Return [X, Y] of the center of cell containing provided text 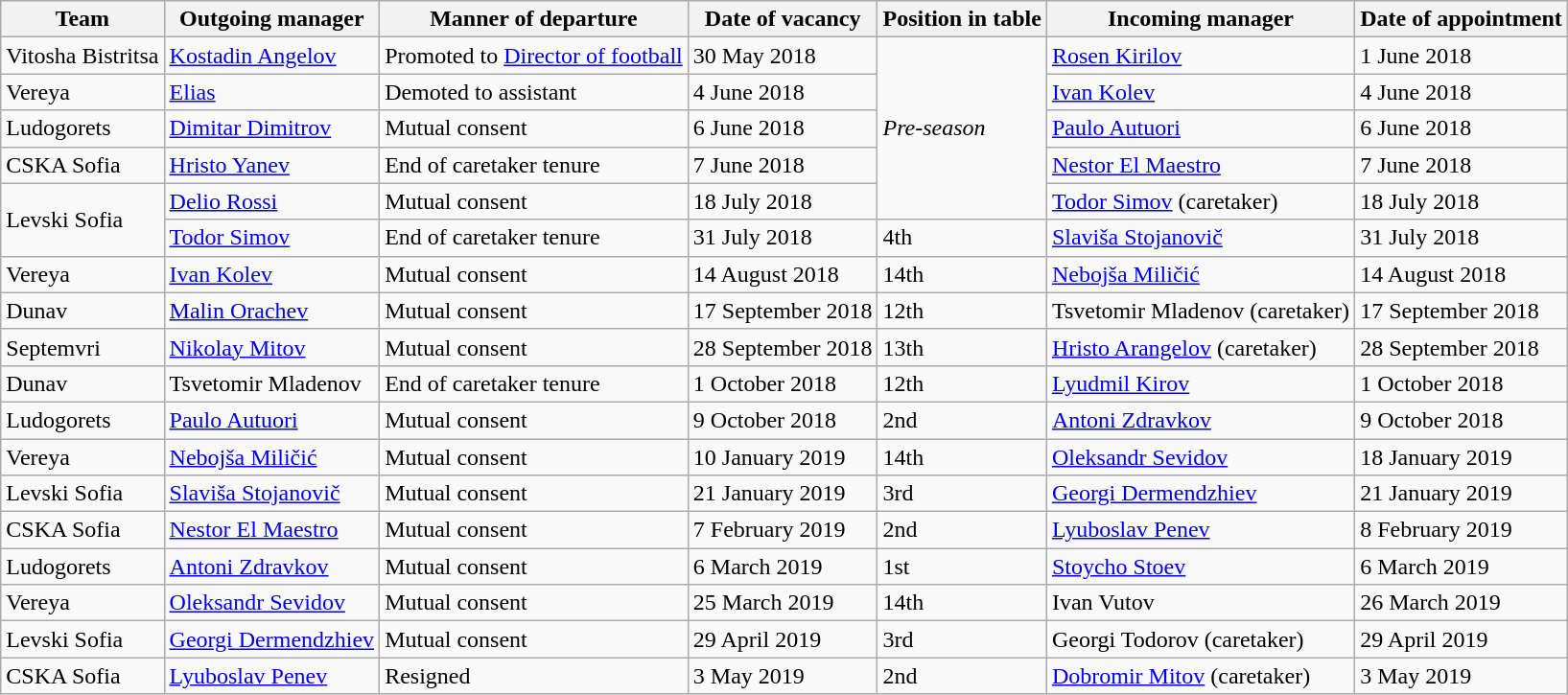
Incoming manager [1201, 19]
Resigned [534, 676]
Malin Orachev [272, 311]
Team [82, 19]
Dobromir Mitov (caretaker) [1201, 676]
Tsvetomir Mladenov (caretaker) [1201, 311]
Promoted to Director of football [534, 56]
Nikolay Mitov [272, 347]
Septemvri [82, 347]
4th [962, 238]
Date of appointment [1462, 19]
26 March 2019 [1462, 603]
Tsvetomir Mladenov [272, 383]
7 February 2019 [783, 530]
18 January 2019 [1462, 457]
Kostadin Angelov [272, 56]
Manner of departure [534, 19]
10 January 2019 [783, 457]
1st [962, 567]
Elias [272, 92]
Position in table [962, 19]
Demoted to assistant [534, 92]
Lyudmil Kirov [1201, 383]
8 February 2019 [1462, 530]
Pre-season [962, 128]
Delio Rossi [272, 201]
Vitosha Bistritsa [82, 56]
Dimitar Dimitrov [272, 128]
Ivan Vutov [1201, 603]
Stoycho Stoev [1201, 567]
Georgi Todorov (caretaker) [1201, 639]
Rosen Kirilov [1201, 56]
30 May 2018 [783, 56]
Date of vacancy [783, 19]
Hristo Yanev [272, 165]
Outgoing manager [272, 19]
25 March 2019 [783, 603]
1 June 2018 [1462, 56]
Hristo Arangelov (caretaker) [1201, 347]
Todor Simov [272, 238]
13th [962, 347]
Todor Simov (caretaker) [1201, 201]
